Identify which cell holds the provided text, then report its [x, y] central coordinate. 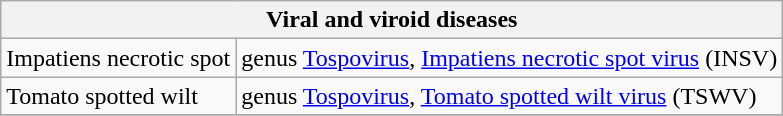
Viral and viroid diseases [392, 20]
Tomato spotted wilt [118, 96]
Impatiens necrotic spot [118, 58]
genus Tospovirus, Impatiens necrotic spot virus (INSV) [510, 58]
genus Tospovirus, Tomato spotted wilt virus (TSWV) [510, 96]
